Scan for the cell matching the given text and deliver its [X, Y] coordinate at center. 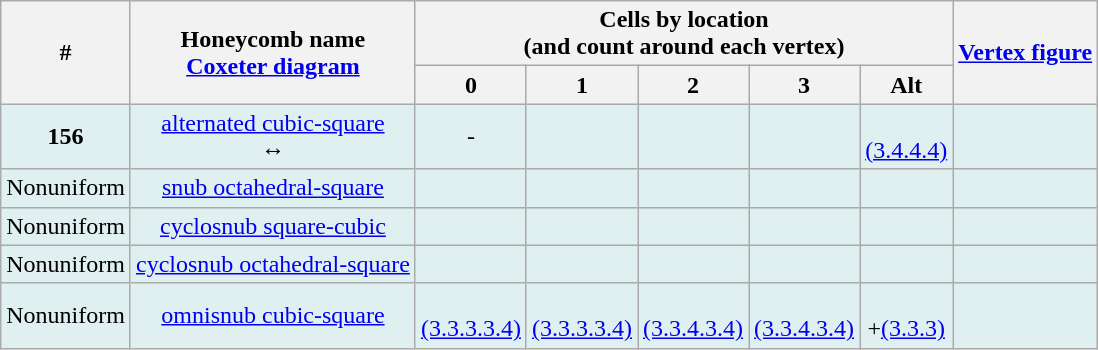
snub octahedral-square [272, 188]
Cells by location(and count around each vertex) [684, 34]
Alt [906, 85]
156 [66, 136]
1 [582, 85]
3 [804, 85]
# [66, 52]
- [470, 136]
2 [694, 85]
omnisnub cubic-square [272, 316]
0 [470, 85]
(3.4.4.4) [906, 136]
Honeycomb nameCoxeter diagram [272, 52]
+(3.3.3) [906, 316]
cyclosnub octahedral-square [272, 264]
alternated cubic-square ↔ [272, 136]
Vertex figure [1026, 52]
cyclosnub square-cubic [272, 226]
